Locate the cell with the specified text and output its [X, Y] center coordinate. 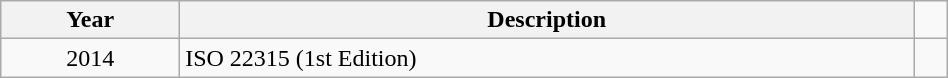
Year [90, 20]
Description [547, 20]
ISO 22315 (1st Edition) [547, 58]
2014 [90, 58]
